Scan for the cell matching the given text and deliver its [x, y] coordinate at center. 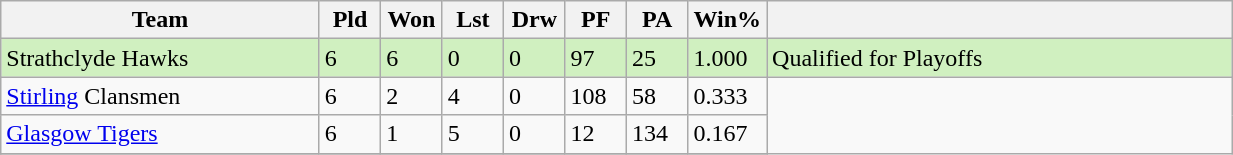
Lst [472, 20]
PF [596, 20]
Pld [350, 20]
Glasgow Tigers [160, 134]
25 [656, 58]
58 [656, 96]
Win% [728, 20]
1.000 [728, 58]
108 [596, 96]
134 [656, 134]
Qualified for Playoffs [1000, 58]
1 [412, 134]
0.167 [728, 134]
Drw [534, 20]
Team [160, 20]
2 [412, 96]
12 [596, 134]
0.333 [728, 96]
97 [596, 58]
Won [412, 20]
5 [472, 134]
4 [472, 96]
PA [656, 20]
Strathclyde Hawks [160, 58]
Stirling Clansmen [160, 96]
